Identify which cell holds the provided text, then report its [X, Y] central coordinate. 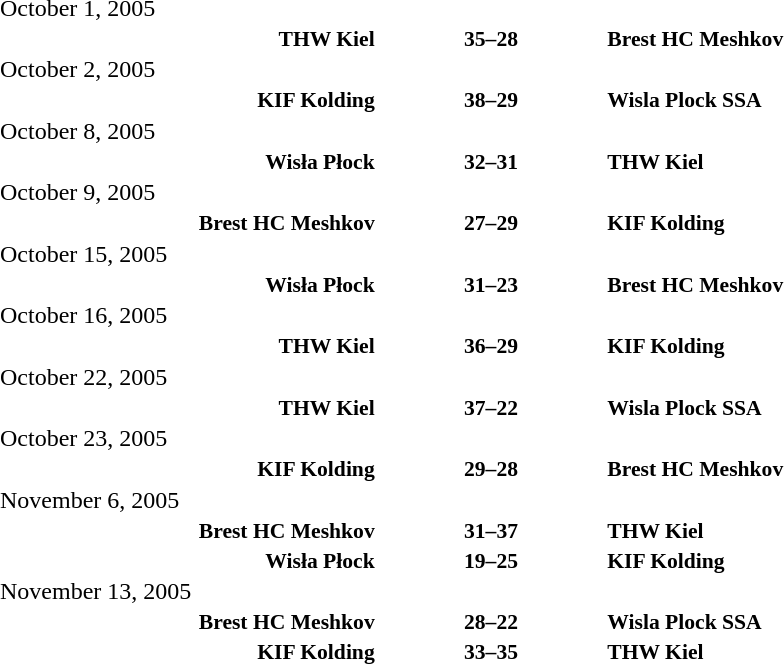
31–37 [492, 530]
37–22 [492, 408]
19–25 [492, 560]
38–29 [492, 100]
27–29 [492, 223]
32–31 [492, 162]
28–22 [492, 622]
29–28 [492, 469]
31–23 [492, 284]
35–28 [492, 38]
36–29 [492, 346]
